For the text-containing cell, return its midpoint in [x, y] coordinate format. 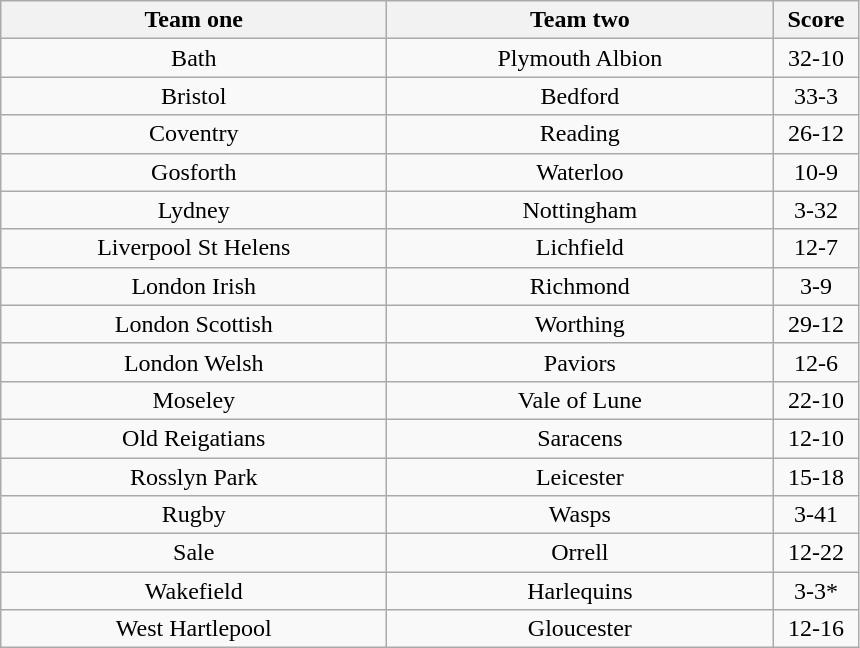
Harlequins [580, 591]
Sale [194, 553]
29-12 [816, 324]
12-16 [816, 629]
Bath [194, 58]
Team one [194, 20]
Coventry [194, 134]
12-10 [816, 438]
Rosslyn Park [194, 477]
3-41 [816, 515]
Lichfield [580, 248]
West Hartlepool [194, 629]
Bedford [580, 96]
Paviors [580, 362]
Old Reigatians [194, 438]
Liverpool St Helens [194, 248]
London Irish [194, 286]
Score [816, 20]
12-22 [816, 553]
12-7 [816, 248]
Waterloo [580, 172]
3-3* [816, 591]
London Scottish [194, 324]
Plymouth Albion [580, 58]
Richmond [580, 286]
15-18 [816, 477]
Lydney [194, 210]
Gloucester [580, 629]
Worthing [580, 324]
26-12 [816, 134]
Rugby [194, 515]
Orrell [580, 553]
Leicester [580, 477]
Wakefield [194, 591]
Nottingham [580, 210]
Moseley [194, 400]
3-32 [816, 210]
3-9 [816, 286]
London Welsh [194, 362]
Gosforth [194, 172]
12-6 [816, 362]
33-3 [816, 96]
Wasps [580, 515]
22-10 [816, 400]
Team two [580, 20]
32-10 [816, 58]
10-9 [816, 172]
Saracens [580, 438]
Reading [580, 134]
Bristol [194, 96]
Vale of Lune [580, 400]
